Locate the cell with the specified text and output its [x, y] center coordinate. 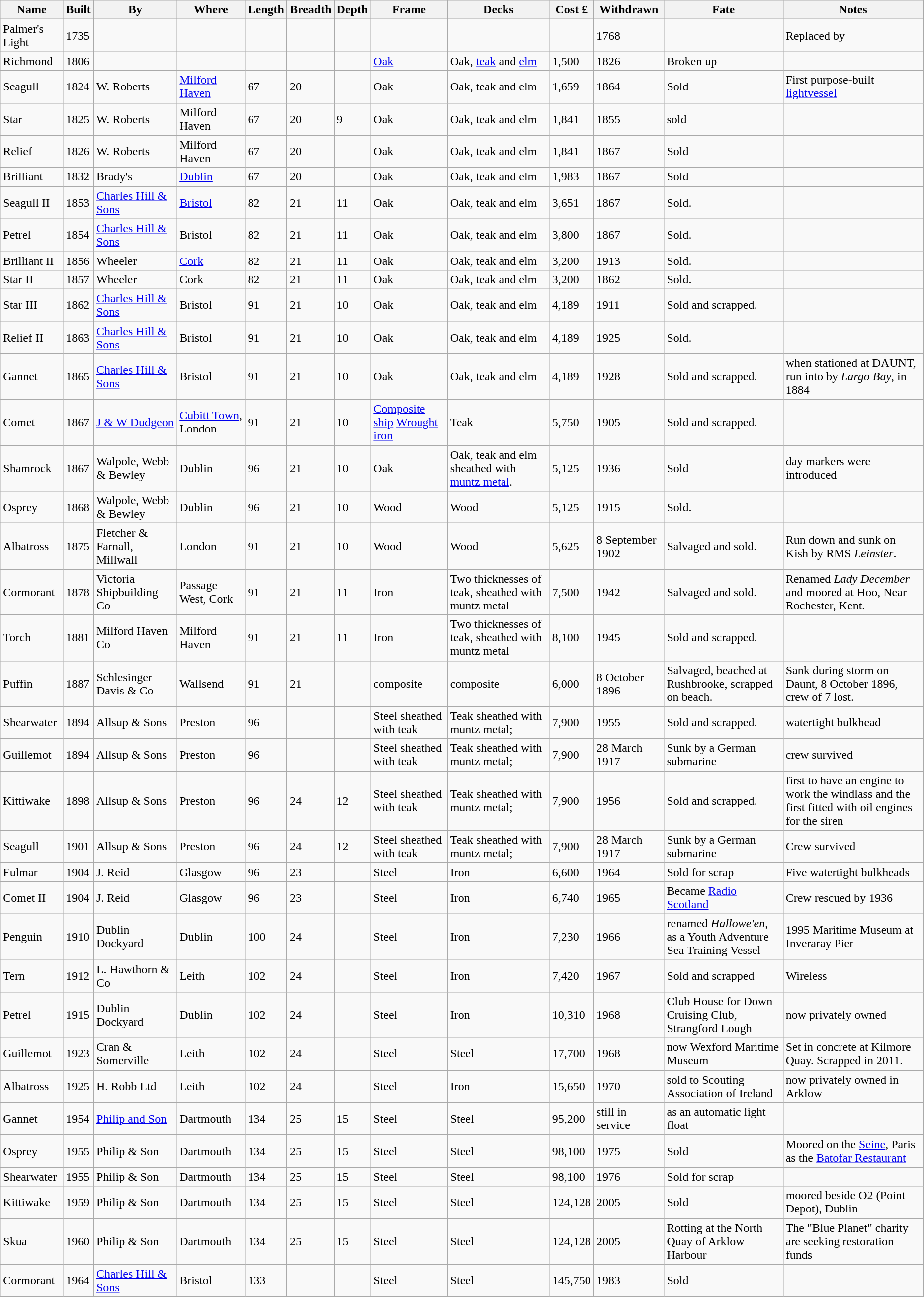
Penguin [32, 937]
Star [32, 119]
1970 [629, 1087]
Crew survived [853, 846]
Torch [32, 638]
133 [266, 1281]
Run down and sunk on Kish by RMS Leinster. [853, 546]
1959 [79, 1202]
Became Radio Scotland [724, 898]
now privately owned [853, 1015]
1928 [629, 377]
1975 [629, 1151]
1913 [629, 260]
Salvaged, beached at Rushbrooke, scrapped on beach. [724, 684]
6,000 [572, 684]
100 [266, 937]
1856 [79, 260]
Brilliant II [32, 260]
1923 [79, 1054]
1875 [79, 546]
Renamed Lady December and moored at Hoo, Near Rochester, Kent. [853, 592]
Seagull II [32, 203]
7,420 [572, 975]
9 [352, 119]
watertight bulkhead [853, 723]
1854 [79, 235]
5,625 [572, 546]
London [211, 546]
Fletcher & Farnall, Millwall [135, 546]
Sank during storm on Daunt, 8 October 1896, crew of 7 lost. [853, 684]
6,600 [572, 872]
Length [266, 10]
5,750 [572, 423]
Relief [32, 151]
Cost £ [572, 10]
Fate [724, 10]
Shamrock [32, 468]
renamed Hallowe'en, as a Youth Adventure Sea Training Vessel [724, 937]
moored beside O2 (Point Depot), Dublin [853, 1202]
Cran & Somerville [135, 1054]
Philip and Son [135, 1119]
Brady's [135, 177]
95,200 [572, 1119]
Passage West, Cork [211, 592]
Oak, teak and elm sheathed with muntz metal. [498, 468]
1911 [629, 305]
1863 [79, 337]
1864 [629, 86]
Tern [32, 975]
First purpose-built lightvessel [853, 86]
Skua [32, 1241]
Club House for Down Cruising Club, Strangford Lough [724, 1015]
Depth [352, 10]
1976 [629, 1177]
15,650 [572, 1087]
Where [211, 10]
when stationed at DAUNT, run into by Largo Bay, in 1884 [853, 377]
1936 [629, 468]
1912 [79, 975]
Victoria Shipbuilding Co [135, 592]
6,740 [572, 898]
Decks [498, 10]
1832 [79, 177]
1878 [79, 592]
1905 [629, 423]
1881 [79, 638]
Broken up [724, 61]
145,750 [572, 1281]
7,500 [572, 592]
Name [32, 10]
1945 [629, 638]
L. Hawthorn & Co [135, 975]
The "Blue Planet" charity are seeking restoration funds [853, 1241]
1735 [79, 36]
Built [79, 10]
17,700 [572, 1054]
1956 [629, 800]
By [135, 10]
10,310 [572, 1015]
Puffin [32, 684]
Fulmar [32, 872]
as an automatic light float [724, 1119]
1768 [629, 36]
8,100 [572, 638]
1824 [79, 86]
1,659 [572, 86]
Schlesinger Davis & Co [135, 684]
Star II [32, 279]
Five watertight bulkheads [853, 872]
1898 [79, 800]
Set in concrete at Kilmore Quay. Scrapped in 2011. [853, 1054]
1910 [79, 937]
1960 [79, 1241]
8 September 1902 [629, 546]
J & W Dudgeon [135, 423]
Notes [853, 10]
1966 [629, 937]
Composite ship Wrought iron [409, 423]
1857 [79, 279]
now privately owned in Arklow [853, 1087]
1954 [79, 1119]
Cubitt Town, London [211, 423]
Rotting at the North Quay of Arklow Harbour [724, 1241]
Teak [498, 423]
Withdrawn [629, 10]
Crew rescued by 1936 [853, 898]
Richmond [32, 61]
1855 [629, 119]
1983 [629, 1281]
Relief II [32, 337]
Replaced by [853, 36]
Breadth [310, 10]
sold to Scouting Association of Ireland [724, 1087]
Brilliant [32, 177]
now Wexford Maritime Museum [724, 1054]
Comet [32, 423]
1901 [79, 846]
Star III [32, 305]
1853 [79, 203]
Wallsend [211, 684]
crew survived [853, 755]
Sold and scrapped [724, 975]
1825 [79, 119]
H. Robb Ltd [135, 1087]
still in service [629, 1119]
1942 [629, 592]
1806 [79, 61]
1995 Maritime Museum at Inveraray Pier [853, 937]
first to have an engine to work the windlass and the first fitted with oil engines for the siren [853, 800]
Comet II [32, 898]
8 October 1896 [629, 684]
Wireless [853, 975]
3,800 [572, 235]
1,983 [572, 177]
1967 [629, 975]
sold [724, 119]
3,651 [572, 203]
Palmer's Light [32, 36]
1,500 [572, 61]
Moored on the Seine, Paris as the Batofar Restaurant [853, 1151]
7,230 [572, 937]
Frame [409, 10]
day markers were introduced [853, 468]
1865 [79, 377]
1965 [629, 898]
1868 [79, 507]
Milford Haven Co [135, 638]
1887 [79, 684]
